Detect which cell encompasses the target text, then output its (X, Y) center coordinate. 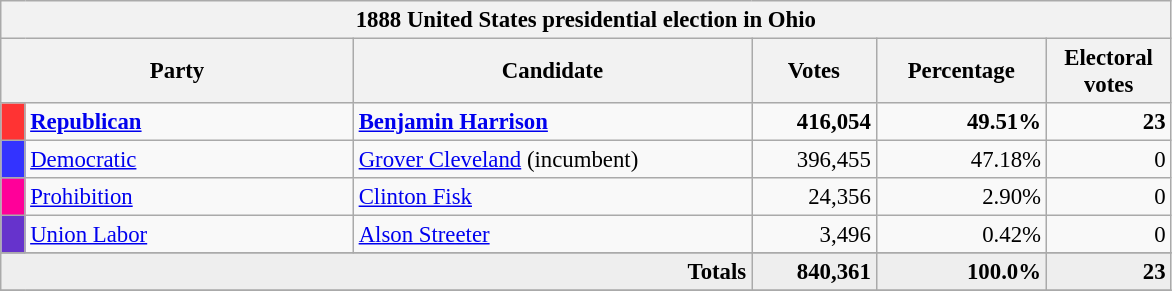
Democratic (189, 160)
Party (178, 72)
Alson Streeter (552, 235)
Clinton Fisk (552, 197)
Republican (189, 122)
23 (1108, 122)
Votes (814, 72)
Benjamin Harrison (552, 122)
3,496 (814, 235)
0.42% (961, 235)
Candidate (552, 72)
Grover Cleveland (incumbent) (552, 160)
Percentage (961, 72)
2.90% (961, 197)
Prohibition (189, 197)
Union Labor (189, 235)
1888 United States presidential election in Ohio (586, 20)
47.18% (961, 160)
396,455 (814, 160)
416,054 (814, 122)
49.51% (961, 122)
24,356 (814, 197)
Electoral votes (1108, 72)
